Output the [x, y] coordinate of the center of the cell containing the given text.  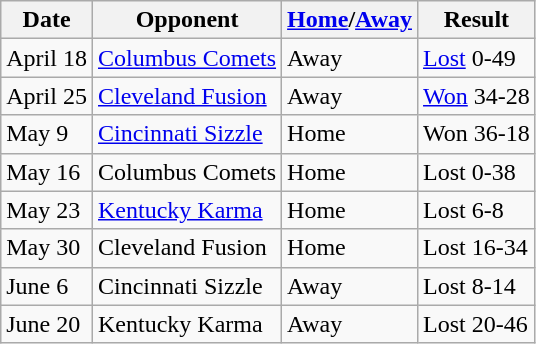
Date [47, 20]
Result [477, 20]
Lost 6-8 [477, 210]
April 25 [47, 96]
Lost 8-14 [477, 286]
May 30 [47, 248]
June 6 [47, 286]
Lost 20-46 [477, 324]
May 16 [47, 172]
June 20 [47, 324]
Lost 16-34 [477, 248]
Won 34-28 [477, 96]
Opponent [186, 20]
Won 36-18 [477, 134]
Lost 0-38 [477, 172]
May 23 [47, 210]
May 9 [47, 134]
April 18 [47, 58]
Lost 0-49 [477, 58]
Home/Away [350, 20]
